Pinpoint the cell where the given text exists, returning its [x, y] midpoint coordinate. 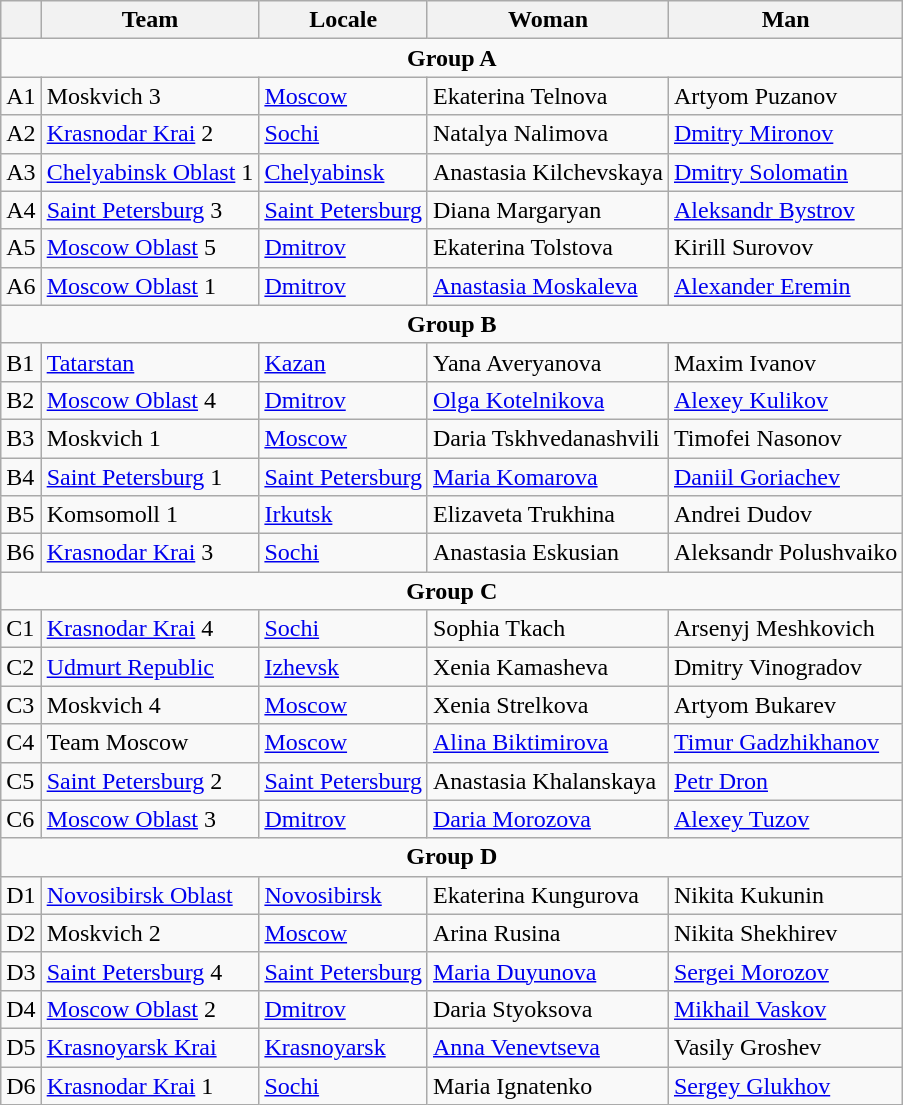
Maxim Ivanov [785, 362]
Alexey Kulikov [785, 400]
Moskvich 2 [150, 933]
Anastasia Moskaleva [548, 286]
A2 [21, 134]
Elizaveta Trukhina [548, 515]
Artyom Puzanov [785, 96]
C6 [21, 819]
Man [785, 20]
D6 [21, 1085]
Sergei Morozov [785, 971]
Sophia Tkach [548, 629]
Izhevsk [344, 667]
Sergey Glukhov [785, 1085]
C4 [21, 743]
Dmitry Mironov [785, 134]
A3 [21, 172]
D1 [21, 895]
Novosibirsk [344, 895]
Dmitry Vinogradov [785, 667]
Saint Petersburg 3 [150, 210]
Chelyabinsk [344, 172]
Ekaterina Tolstova [548, 248]
Aleksandr Polushvaiko [785, 553]
Maria Komarova [548, 477]
Andrei Dudov [785, 515]
Natalya Nalimova [548, 134]
D3 [21, 971]
Tatarstan [150, 362]
Krasnoyarsk Krai [150, 1047]
Group D [452, 857]
Moskvich 4 [150, 705]
Komsomoll 1 [150, 515]
Udmurt Republic [150, 667]
Krasnodar Krai 2 [150, 134]
Petr Dron [785, 781]
Moscow Oblast 2 [150, 1009]
Olga Kotelnikova [548, 400]
Moscow Oblast 5 [150, 248]
D2 [21, 933]
Moscow Oblast 4 [150, 400]
Daria Tskhvedanashvili [548, 438]
Maria Ignatenko [548, 1085]
Mikhail Vaskov [785, 1009]
Krasnodar Krai 4 [150, 629]
C2 [21, 667]
B6 [21, 553]
Yana Averyanova [548, 362]
Group A [452, 58]
Chelyabinsk Oblast 1 [150, 172]
Saint Petersburg 4 [150, 971]
Alina Biktimirova [548, 743]
Aleksandr Bystrov [785, 210]
A1 [21, 96]
Alexey Tuzov [785, 819]
Anna Venevtseva [548, 1047]
D5 [21, 1047]
Anastasia Kilchevskaya [548, 172]
Woman [548, 20]
C1 [21, 629]
Xenia Kamasheva [548, 667]
Moskvich 1 [150, 438]
Group C [452, 591]
Team [150, 20]
Irkutsk [344, 515]
Group B [452, 324]
Dmitry Solomatin [785, 172]
Krasnoyarsk [344, 1047]
Daniil Goriachev [785, 477]
Ekaterina Telnova [548, 96]
Timofei Nasonov [785, 438]
Diana Margaryan [548, 210]
Locale [344, 20]
Novosibirsk Oblast [150, 895]
Alexander Eremin [785, 286]
Krasnodar Krai 1 [150, 1085]
Ekaterina Kungurova [548, 895]
Kazan [344, 362]
Anastasia Eskusian [548, 553]
Moskvich 3 [150, 96]
Artyom Bukarev [785, 705]
Krasnodar Krai 3 [150, 553]
A4 [21, 210]
B1 [21, 362]
Vasily Groshev [785, 1047]
C3 [21, 705]
Moscow Oblast 1 [150, 286]
Maria Duyunova [548, 971]
B5 [21, 515]
B2 [21, 400]
Timur Gadzhikhanov [785, 743]
B4 [21, 477]
Daria Styoksova [548, 1009]
Team Moscow [150, 743]
Arina Rusina [548, 933]
Moscow Oblast 3 [150, 819]
Saint Petersburg 2 [150, 781]
Xenia Strelkova [548, 705]
Nikita Kukunin [785, 895]
Nikita Shekhirev [785, 933]
C5 [21, 781]
Anastasia Khalanskaya [548, 781]
A5 [21, 248]
Saint Petersburg 1 [150, 477]
B3 [21, 438]
Daria Morozova [548, 819]
D4 [21, 1009]
Arsenyj Meshkovich [785, 629]
Kirill Surovov [785, 248]
A6 [21, 286]
